Capture the cell that displays the provided text and extract its (x, y) central coordinate. 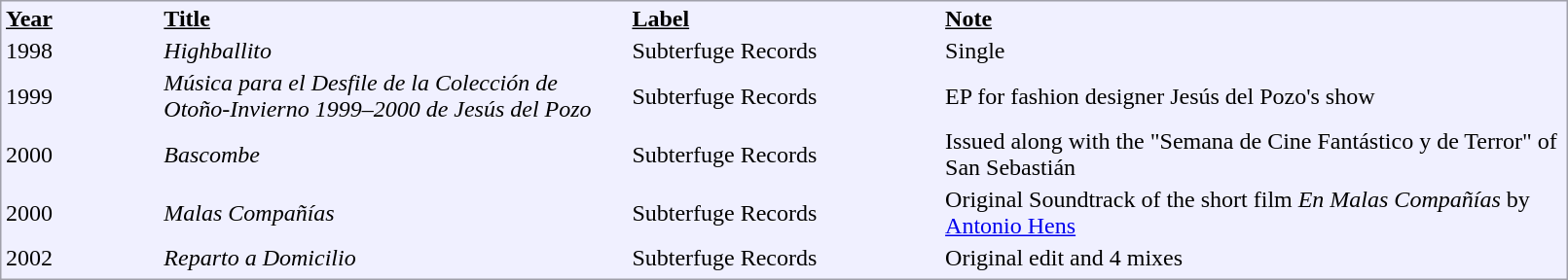
EP for fashion designer Jesús del Pozo's show (1254, 95)
1999 (82, 95)
2002 (82, 258)
Highballito (395, 52)
Title (395, 18)
Year (82, 18)
1998 (82, 52)
Note (1254, 18)
Issued along with the "Semana de Cine Fantástico y de Terror" of San Sebastián (1254, 154)
Original edit and 4 mixes (1254, 258)
Label (786, 18)
Single (1254, 52)
Bascombe (395, 154)
Original Soundtrack of the short film En Malas Compañías by Antonio Hens (1254, 212)
Malas Compañías (395, 212)
Reparto a Domicilio (395, 258)
Música para el Desfile de la Colección de Otoño-Invierno 1999–2000 de Jesús del Pozo (395, 95)
